Determine the (x, y) coordinate at the center of the cell enclosing the given text.  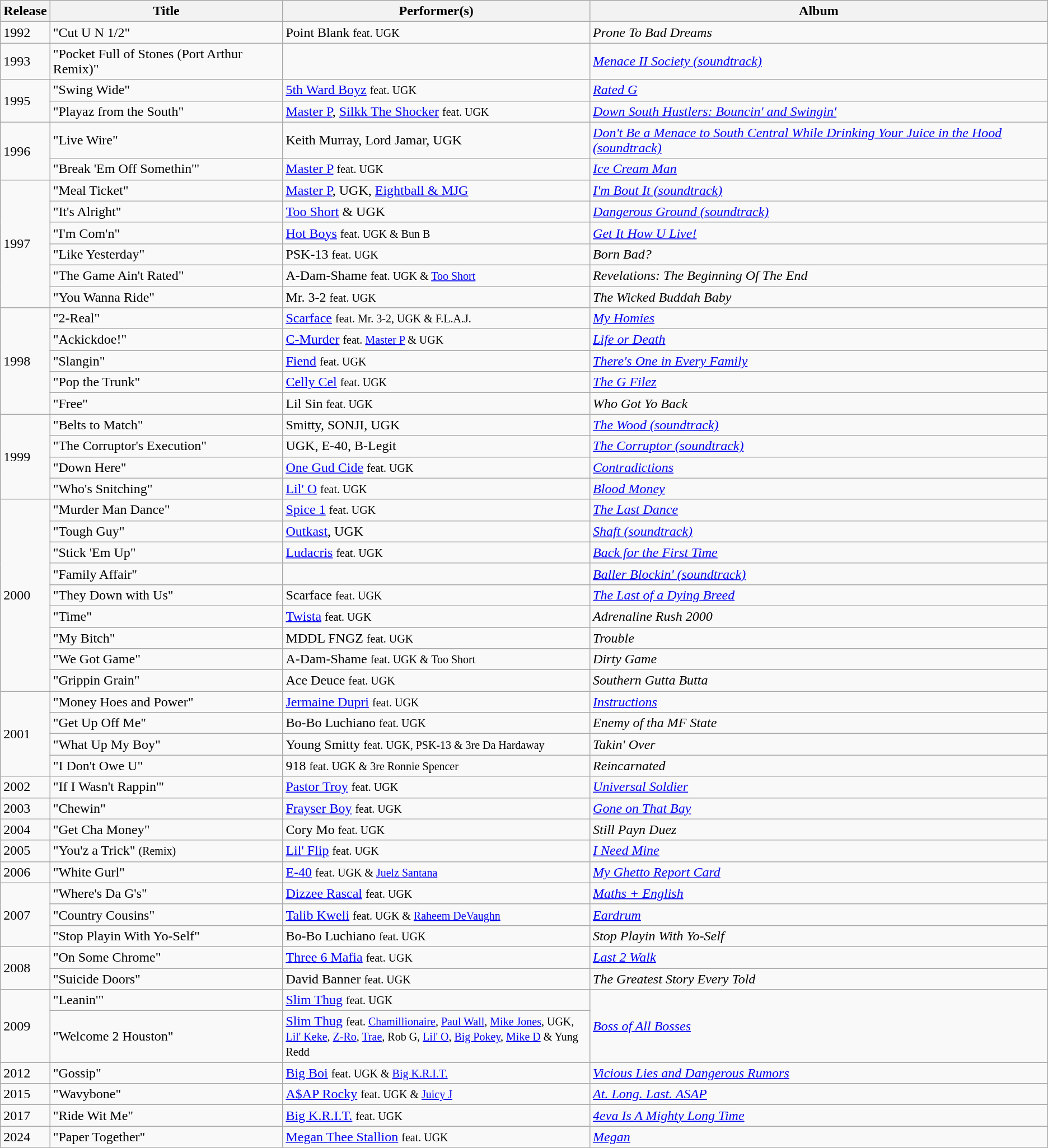
David Banner feat. UGK (437, 979)
My Ghetto Report Card (819, 872)
"Stick 'Em Up" (166, 552)
1993 (25, 62)
Album (819, 11)
2002 (25, 787)
Blood Money (819, 489)
"Where's Da G's" (166, 893)
"The Game Ain't Rated" (166, 275)
Prone To Bad Dreams (819, 32)
Get It How U Live! (819, 233)
Menace II Society (soundtrack) (819, 62)
"Family Affair" (166, 574)
Still Payn Duez (819, 830)
My Homies (819, 318)
UGK, E-40, B-Legit (437, 446)
Dizzee Rascal feat. UGK (437, 893)
Master P, Silkk The Shocker feat. UGK (437, 111)
2007 (25, 915)
Back for the First Time (819, 552)
Born Bad? (819, 254)
Frayser Boy feat. UGK (437, 808)
"White Gurl" (166, 872)
"Grippin Grain" (166, 681)
Celly Cel feat. UGK (437, 382)
"Who's Snitching" (166, 489)
Down South Hustlers: Bouncin' and Swingin' (819, 111)
I'm Bout It (soundtrack) (819, 190)
Mr. 3-2 feat. UGK (437, 297)
2024 (25, 1137)
5th Ward Boyz feat. UGK (437, 90)
Ace Deuce feat. UGK (437, 681)
"Tough Guy" (166, 531)
"Get Up Off Me" (166, 723)
The Corruptor (soundtrack) (819, 446)
"Country Cousins" (166, 915)
"Wavybone" (166, 1094)
C-Murder feat. Master P & UGK (437, 340)
Big K.R.I.T. feat. UGK (437, 1116)
Too Short & UGK (437, 212)
"You'z a Trick" (Remix) (166, 851)
"They Down with Us" (166, 595)
Point Blank feat. UGK (437, 32)
Last 2 Walk (819, 957)
Pastor Troy feat. UGK (437, 787)
"Welcome 2 Houston" (166, 1037)
Scarface feat. UGK (437, 595)
Talib Kweli feat. UGK & Raheem DeVaughn (437, 915)
Lil' O feat. UGK (437, 489)
"Ride Wit Me" (166, 1116)
Revelations: The Beginning Of The End (819, 275)
Dangerous Ground (soundtrack) (819, 212)
Twista feat. UGK (437, 616)
Spice 1 feat. UGK (437, 510)
2000 (25, 596)
"My Bitch" (166, 638)
2012 (25, 1073)
Adrenaline Rush 2000 (819, 616)
2004 (25, 830)
"The Corruptor's Execution" (166, 446)
"Money Hoes and Power" (166, 702)
A$AP Rocky feat. UGK & Juicy J (437, 1094)
"Suicide Doors" (166, 979)
2017 (25, 1116)
"If I Wasn't Rappin'" (166, 787)
4eva Is A Mighty Long Time (819, 1116)
"It's Alright" (166, 212)
"Cut U N 1/2" (166, 32)
Slim Thug feat. Chamillionaire, Paul Wall, Mike Jones, UGK, Lil' Keke, Z-Ro, Trae, Rob G, Lil' O, Big Pokey, Mike D & Yung Redd (437, 1037)
Life or Death (819, 340)
"Down Here" (166, 467)
"Break 'Em Off Somethin'" (166, 169)
Southern Gutta Butta (819, 681)
"Paper Together" (166, 1137)
2008 (25, 968)
Megan (819, 1137)
"I Don't Owe U" (166, 766)
Master P feat. UGK (437, 169)
Stop Playin With Yo-Self (819, 936)
Smitty, SONJI, UGK (437, 425)
Title (166, 11)
Enemy of tha MF State (819, 723)
Lil' Flip feat. UGK (437, 851)
918 feat. UGK & 3re Ronnie Spencer (437, 766)
MDDL FNGZ feat. UGK (437, 638)
"Chewin" (166, 808)
Scarface feat. Mr. 3-2, UGK & F.L.A.J. (437, 318)
Who Got Yo Back (819, 404)
Gone on That Bay (819, 808)
Fiend feat. UGK (437, 361)
The G Filez (819, 382)
Universal Soldier (819, 787)
"Time" (166, 616)
Dirty Game (819, 659)
Reincarnated (819, 766)
"Live Wire" (166, 140)
E-40 feat. UGK & Juelz Santana (437, 872)
"Murder Man Dance" (166, 510)
Slim Thug feat. UGK (437, 1000)
At. Long. Last. ASAP (819, 1094)
Takin' Over (819, 744)
PSK-13 feat. UGK (437, 254)
"Like Yesterday" (166, 254)
The Last of a Dying Breed (819, 595)
2003 (25, 808)
Performer(s) (437, 11)
The Wicked Buddah Baby (819, 297)
"Meal Ticket" (166, 190)
Instructions (819, 702)
1996 (25, 151)
Hot Boys feat. UGK & Bun B (437, 233)
"Get Cha Money" (166, 830)
2005 (25, 851)
Three 6 Mafia feat. UGK (437, 957)
Don't Be a Menace to South Central While Drinking Your Juice in the Hood (soundtrack) (819, 140)
"Stop Playin With Yo-Self" (166, 936)
Young Smitty feat. UGK, PSK-13 & 3re Da Hardaway (437, 744)
"I'm Com'n" (166, 233)
"Slangin" (166, 361)
2006 (25, 872)
Eardrum (819, 915)
Ice Cream Man (819, 169)
"Ackickdoe!" (166, 340)
1999 (25, 457)
2009 (25, 1026)
Lil Sin feat. UGK (437, 404)
Rated G (819, 90)
"Pocket Full of Stones (Port Arthur Remix)" (166, 62)
"2-Real" (166, 318)
1997 (25, 243)
2015 (25, 1094)
Megan Thee Stallion feat. UGK (437, 1137)
Outkast, UGK (437, 531)
"Leanin'" (166, 1000)
Big Boi feat. UGK & Big K.R.I.T. (437, 1073)
"We Got Game" (166, 659)
"Playaz from the South" (166, 111)
"Gossip" (166, 1073)
"On Some Chrome" (166, 957)
The Last Dance (819, 510)
One Gud Cide feat. UGK (437, 467)
I Need Mine (819, 851)
Release (25, 11)
The Greatest Story Every Told (819, 979)
"Free" (166, 404)
Baller Blockin' (soundtrack) (819, 574)
"Belts to Match" (166, 425)
Boss of All Bosses (819, 1026)
Contradictions (819, 467)
Cory Mo feat. UGK (437, 830)
"Pop the Trunk" (166, 382)
The Wood (soundtrack) (819, 425)
1992 (25, 32)
1995 (25, 101)
Jermaine Dupri feat. UGK (437, 702)
"Swing Wide" (166, 90)
"You Wanna Ride" (166, 297)
There's One in Every Family (819, 361)
Keith Murray, Lord Jamar, UGK (437, 140)
Vicious Lies and Dangerous Rumors (819, 1073)
Ludacris feat. UGK (437, 552)
Shaft (soundtrack) (819, 531)
2001 (25, 734)
Trouble (819, 638)
Master P, UGK, Eightball & MJG (437, 190)
Maths + English (819, 893)
"What Up My Boy" (166, 744)
1998 (25, 361)
